Provide the [x, y] coordinate of the cell's center where the given text is located.  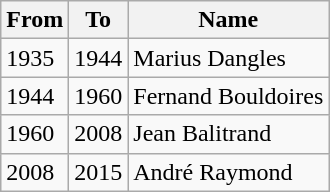
Marius Dangles [228, 58]
To [98, 20]
André Raymond [228, 172]
Jean Balitrand [228, 134]
2015 [98, 172]
1935 [35, 58]
Fernand Bouldoires [228, 96]
Name [228, 20]
From [35, 20]
